From the cell containing the given text, extract its center point as (X, Y) coordinate. 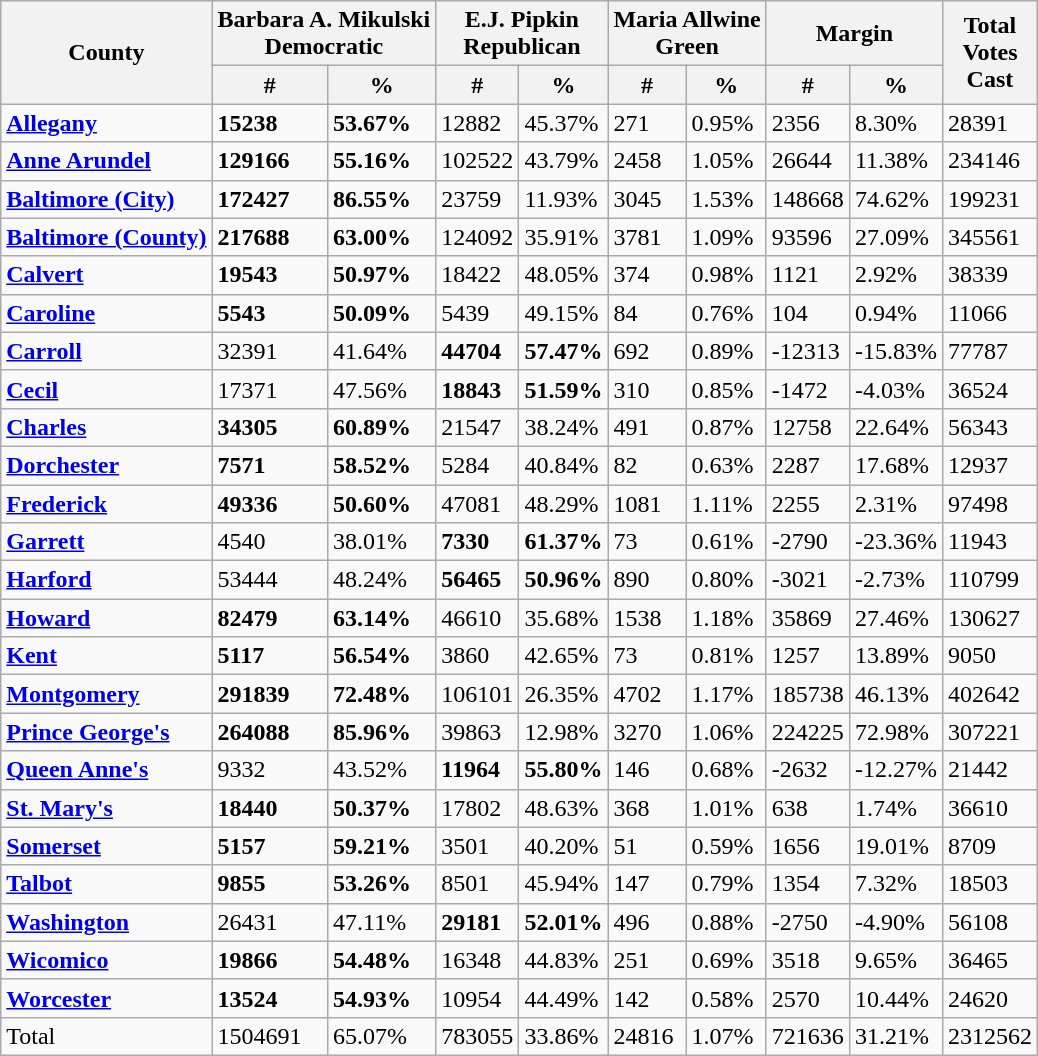
8709 (990, 846)
185738 (808, 694)
2458 (647, 161)
142 (647, 998)
Barbara A. MikulskiDemocratic (324, 34)
Allegany (106, 123)
Caroline (106, 313)
23759 (478, 199)
3270 (647, 732)
0.69% (726, 960)
Somerset (106, 846)
17802 (478, 808)
Margin (854, 34)
8.30% (896, 123)
106101 (478, 694)
44704 (478, 351)
-12313 (808, 351)
0.79% (726, 884)
721636 (808, 1036)
17371 (270, 389)
11964 (478, 770)
48.24% (382, 580)
47.56% (382, 389)
TotalVotesCast (990, 52)
19543 (270, 275)
52.01% (564, 922)
19866 (270, 960)
1257 (808, 656)
97498 (990, 503)
50.97% (382, 275)
9855 (270, 884)
31.21% (896, 1036)
57.47% (564, 351)
0.81% (726, 656)
7.32% (896, 884)
147 (647, 884)
49336 (270, 503)
271 (647, 123)
7330 (478, 542)
18440 (270, 808)
St. Mary's (106, 808)
-2790 (808, 542)
26431 (270, 922)
3045 (647, 199)
3860 (478, 656)
82479 (270, 618)
55.16% (382, 161)
Prince George's (106, 732)
Anne Arundel (106, 161)
38.01% (382, 542)
368 (647, 808)
0.94% (896, 313)
93596 (808, 237)
2312562 (990, 1036)
345561 (990, 237)
1121 (808, 275)
Cecil (106, 389)
39863 (478, 732)
17.68% (896, 465)
2255 (808, 503)
5439 (478, 313)
51 (647, 846)
Total (106, 1036)
50.37% (382, 808)
1081 (647, 503)
0.89% (726, 351)
2356 (808, 123)
27.09% (896, 237)
130627 (990, 618)
1.17% (726, 694)
44.49% (564, 998)
36524 (990, 389)
374 (647, 275)
1.53% (726, 199)
Queen Anne's (106, 770)
15238 (270, 123)
9332 (270, 770)
34305 (270, 427)
26.35% (564, 694)
1656 (808, 846)
2287 (808, 465)
35869 (808, 618)
12.98% (564, 732)
19.01% (896, 846)
0.76% (726, 313)
5157 (270, 846)
0.61% (726, 542)
0.63% (726, 465)
43.79% (564, 161)
58.52% (382, 465)
82 (647, 465)
-1472 (808, 389)
32391 (270, 351)
50.60% (382, 503)
692 (647, 351)
63.14% (382, 618)
199231 (990, 199)
18503 (990, 884)
217688 (270, 237)
47.11% (382, 922)
56.54% (382, 656)
56343 (990, 427)
33.86% (564, 1036)
104 (808, 313)
Carroll (106, 351)
3781 (647, 237)
Frederick (106, 503)
224225 (808, 732)
12758 (808, 427)
0.87% (726, 427)
53.67% (382, 123)
26644 (808, 161)
21442 (990, 770)
56108 (990, 922)
55.80% (564, 770)
24816 (647, 1036)
Montgomery (106, 694)
-4.03% (896, 389)
47081 (478, 503)
3518 (808, 960)
1538 (647, 618)
172427 (270, 199)
85.96% (382, 732)
0.88% (726, 922)
13.89% (896, 656)
38339 (990, 275)
10.44% (896, 998)
110799 (990, 580)
Wicomico (106, 960)
0.98% (726, 275)
1.06% (726, 732)
Howard (106, 618)
40.84% (564, 465)
1.09% (726, 237)
50.09% (382, 313)
43.52% (382, 770)
72.48% (382, 694)
291839 (270, 694)
12937 (990, 465)
38.24% (564, 427)
8501 (478, 884)
48.05% (564, 275)
44.83% (564, 960)
Maria AllwineGreen (687, 34)
1.18% (726, 618)
2.31% (896, 503)
27.46% (896, 618)
E.J. PipkinRepublican (522, 34)
53.26% (382, 884)
783055 (478, 1036)
1.07% (726, 1036)
0.58% (726, 998)
77787 (990, 351)
2570 (808, 998)
251 (647, 960)
5543 (270, 313)
5284 (478, 465)
16348 (478, 960)
28391 (990, 123)
Dorchester (106, 465)
0.59% (726, 846)
1.11% (726, 503)
-15.83% (896, 351)
-12.27% (896, 770)
35.91% (564, 237)
9050 (990, 656)
7571 (270, 465)
146 (647, 770)
11943 (990, 542)
307221 (990, 732)
1354 (808, 884)
49.15% (564, 313)
5117 (270, 656)
84 (647, 313)
0.95% (726, 123)
638 (808, 808)
102522 (478, 161)
24620 (990, 998)
Worcester (106, 998)
496 (647, 922)
21547 (478, 427)
10954 (478, 998)
12882 (478, 123)
11066 (990, 313)
310 (647, 389)
46.13% (896, 694)
18843 (478, 389)
1.01% (726, 808)
45.94% (564, 884)
0.80% (726, 580)
65.07% (382, 1036)
86.55% (382, 199)
50.96% (564, 580)
Charles (106, 427)
59.21% (382, 846)
264088 (270, 732)
48.29% (564, 503)
1.05% (726, 161)
124092 (478, 237)
0.85% (726, 389)
Washington (106, 922)
60.89% (382, 427)
13524 (270, 998)
4702 (647, 694)
72.98% (896, 732)
36465 (990, 960)
41.64% (382, 351)
40.20% (564, 846)
61.37% (564, 542)
53444 (270, 580)
Baltimore (City) (106, 199)
4540 (270, 542)
46610 (478, 618)
Baltimore (County) (106, 237)
Calvert (106, 275)
-3021 (808, 580)
-4.90% (896, 922)
54.48% (382, 960)
63.00% (382, 237)
56465 (478, 580)
-2.73% (896, 580)
-2632 (808, 770)
Garrett (106, 542)
1.74% (896, 808)
890 (647, 580)
45.37% (564, 123)
54.93% (382, 998)
51.59% (564, 389)
234146 (990, 161)
2.92% (896, 275)
0.68% (726, 770)
74.62% (896, 199)
129166 (270, 161)
42.65% (564, 656)
491 (647, 427)
11.93% (564, 199)
29181 (478, 922)
35.68% (564, 618)
-23.36% (896, 542)
11.38% (896, 161)
1504691 (270, 1036)
402642 (990, 694)
36610 (990, 808)
48.63% (564, 808)
3501 (478, 846)
148668 (808, 199)
Harford (106, 580)
-2750 (808, 922)
9.65% (896, 960)
18422 (478, 275)
County (106, 52)
Kent (106, 656)
Talbot (106, 884)
22.64% (896, 427)
